Locate the cell with the specified text and output its [x, y] center coordinate. 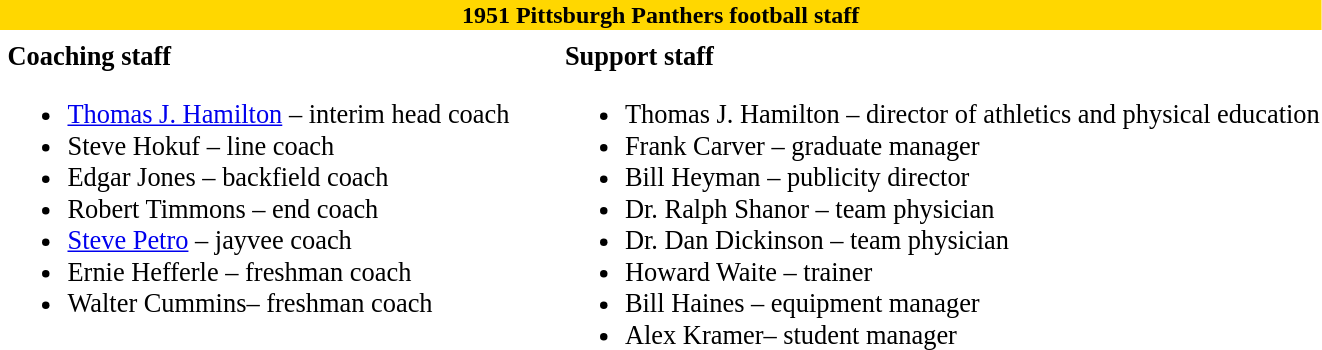
1951 Pittsburgh Panthers football staff [660, 15]
